Scan for the cell matching the given text and deliver its (x, y) coordinate at center. 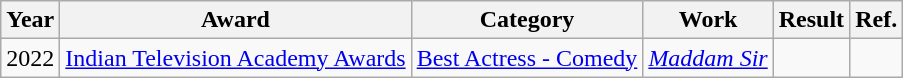
Category (527, 20)
Maddam Sir (708, 58)
2022 (30, 58)
Year (30, 20)
Result (811, 20)
Best Actress - Comedy (527, 58)
Indian Television Academy Awards (236, 58)
Ref. (876, 20)
Work (708, 20)
Award (236, 20)
